Capture the cell that displays the provided text and extract its [X, Y] central coordinate. 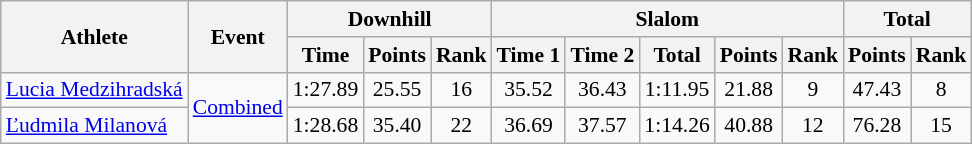
76.28 [877, 126]
Lucia Medzihradská [94, 90]
1:27.89 [326, 90]
9 [814, 90]
Event [238, 36]
Slalom [668, 19]
1:28.68 [326, 126]
Downhill [390, 19]
36.43 [602, 90]
Combined [238, 108]
16 [462, 90]
25.55 [397, 90]
35.52 [529, 90]
37.57 [602, 126]
8 [942, 90]
47.43 [877, 90]
40.88 [749, 126]
22 [462, 126]
Athlete [94, 36]
Time 2 [602, 55]
Ľudmila Milanová [94, 126]
12 [814, 126]
21.88 [749, 90]
Time 1 [529, 55]
36.69 [529, 126]
1:14.26 [676, 126]
15 [942, 126]
Time [326, 55]
1:11.95 [676, 90]
35.40 [397, 126]
